Return (x, y) of the center of cell containing provided text 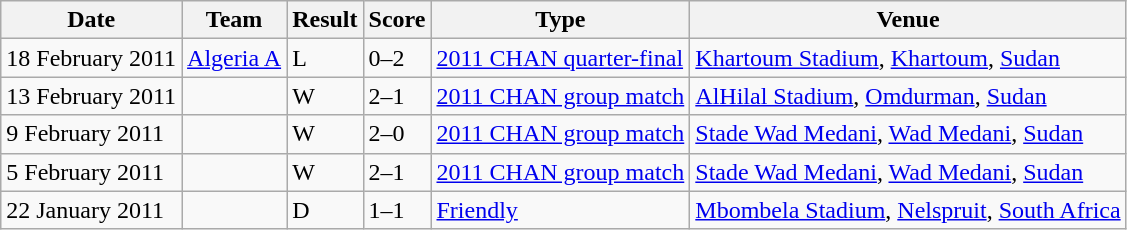
2011 CHAN quarter-final (560, 58)
Score (397, 20)
1–1 (397, 210)
9 February 2011 (92, 134)
AlHilal Stadium, Omdurman, Sudan (908, 96)
Venue (908, 20)
0–2 (397, 58)
18 February 2011 (92, 58)
Khartoum Stadium, Khartoum, Sudan (908, 58)
Result (325, 20)
5 February 2011 (92, 172)
22 January 2011 (92, 210)
Type (560, 20)
2–0 (397, 134)
L (325, 58)
Team (234, 20)
D (325, 210)
Algeria A (234, 58)
13 February 2011 (92, 96)
Friendly (560, 210)
Date (92, 20)
Mbombela Stadium, Nelspruit, South Africa (908, 210)
